From the cell containing the given text, extract its center point as (x, y) coordinate. 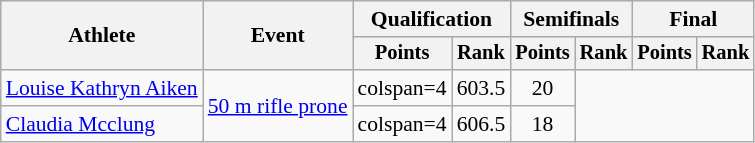
Event (278, 36)
18 (542, 124)
606.5 (482, 124)
Qualification (432, 19)
Louise Kathryn Aiken (102, 88)
Final (693, 19)
Semifinals (571, 19)
603.5 (482, 88)
Athlete (102, 36)
50 m rifle prone (278, 106)
20 (542, 88)
Claudia Mcclung (102, 124)
